Return the (x, y) coordinate for the center point of the cell that contains the specified text.  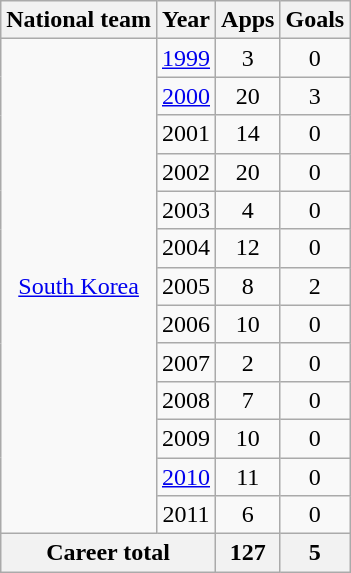
8 (248, 286)
2008 (186, 400)
2004 (186, 248)
2011 (186, 515)
2010 (186, 477)
127 (248, 553)
14 (248, 134)
11 (248, 477)
4 (248, 210)
2003 (186, 210)
5 (315, 553)
2000 (186, 96)
2007 (186, 362)
7 (248, 400)
2002 (186, 172)
6 (248, 515)
South Korea (79, 286)
2005 (186, 286)
Apps (248, 20)
1999 (186, 58)
2009 (186, 438)
2006 (186, 324)
Career total (108, 553)
Year (186, 20)
National team (79, 20)
2001 (186, 134)
12 (248, 248)
Goals (315, 20)
